Find where the given text appears and provide that cell's center as [X, Y] coordinate. 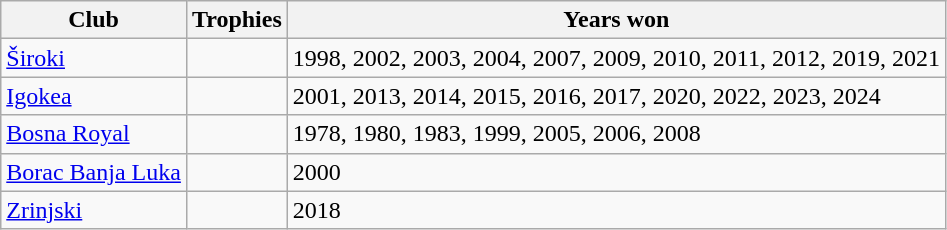
2018 [616, 210]
1998, 2002, 2003, 2004, 2007, 2009, 2010, 2011, 2012, 2019, 2021 [616, 58]
1978, 1980, 1983, 1999, 2005, 2006, 2008 [616, 134]
Borac Banja Luka [94, 172]
Trophies [236, 20]
Bosna Royal [94, 134]
Široki [94, 58]
Igokea [94, 96]
2000 [616, 172]
Zrinjski [94, 210]
2001, 2013, 2014, 2015, 2016, 2017, 2020, 2022, 2023, 2024 [616, 96]
Club [94, 20]
Years won [616, 20]
